For the text-containing cell, return its midpoint in [X, Y] coordinate format. 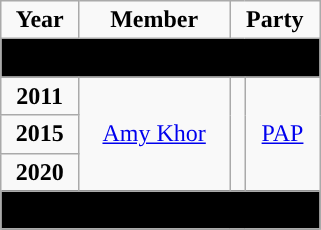
Constituency abolished (2025) [160, 210]
Year [40, 20]
2011 [40, 96]
2015 [40, 134]
Amy Khor [154, 134]
PAP [282, 134]
2020 [40, 172]
Member [154, 20]
Party [275, 20]
Formation [160, 58]
